Find where the given text appears and provide that cell's center as (x, y) coordinate. 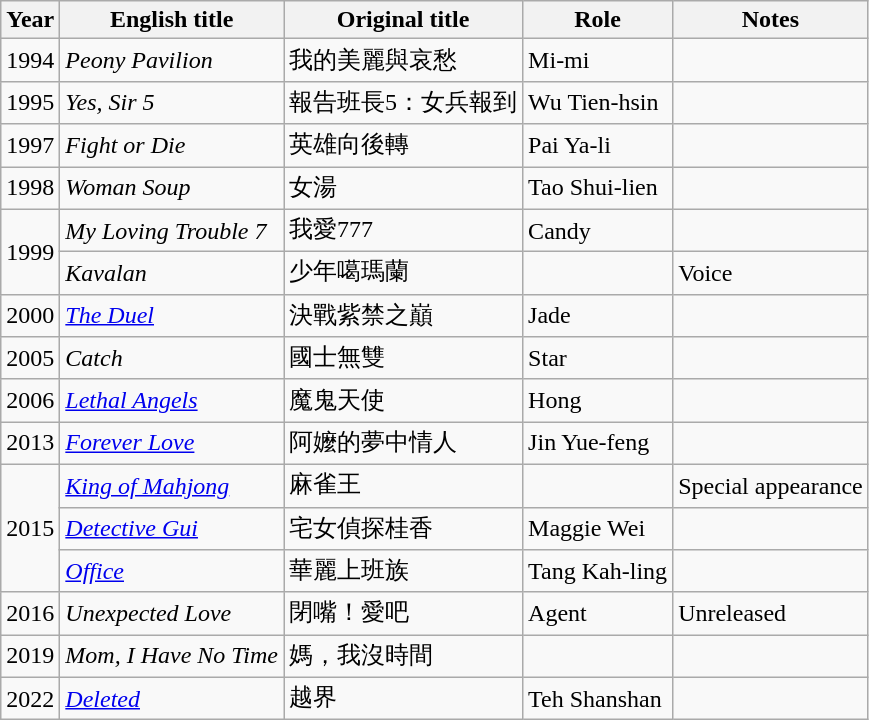
Detective Gui (172, 528)
Forever Love (172, 444)
Special appearance (771, 486)
Unexpected Love (172, 614)
Jin Yue-feng (598, 444)
Mom, I Have No Time (172, 656)
Voice (771, 274)
1999 (30, 252)
我愛777 (404, 230)
Kavalan (172, 274)
Role (598, 20)
Peony Pavilion (172, 60)
Office (172, 572)
English title (172, 20)
King of Mahjong (172, 486)
越界 (404, 698)
1998 (30, 188)
2016 (30, 614)
少年噶瑪蘭 (404, 274)
2005 (30, 358)
2022 (30, 698)
Mi-mi (598, 60)
魔鬼天使 (404, 400)
Fight or Die (172, 146)
Yes, Sir 5 (172, 102)
Deleted (172, 698)
Original title (404, 20)
2013 (30, 444)
2015 (30, 528)
華麗上班族 (404, 572)
2019 (30, 656)
國士無雙 (404, 358)
1997 (30, 146)
Lethal Angels (172, 400)
The Duel (172, 316)
Unreleased (771, 614)
1994 (30, 60)
我的美麗與哀愁 (404, 60)
Agent (598, 614)
Notes (771, 20)
Tang Kah-ling (598, 572)
Tao Shui-lien (598, 188)
2000 (30, 316)
My Loving Trouble 7 (172, 230)
報告班長5：女兵報到 (404, 102)
Year (30, 20)
Wu Tien-hsin (598, 102)
Pai Ya-li (598, 146)
Teh Shanshan (598, 698)
阿嬤的夢中情人 (404, 444)
女湯 (404, 188)
2006 (30, 400)
決戰紫禁之巔 (404, 316)
閉嘴！愛吧 (404, 614)
英雄向後轉 (404, 146)
Woman Soup (172, 188)
Jade (598, 316)
Candy (598, 230)
宅女偵探桂香 (404, 528)
Star (598, 358)
Maggie Wei (598, 528)
Hong (598, 400)
1995 (30, 102)
麻雀王 (404, 486)
媽，我沒時間 (404, 656)
Catch (172, 358)
